Capture the cell that displays the provided text and extract its [X, Y] central coordinate. 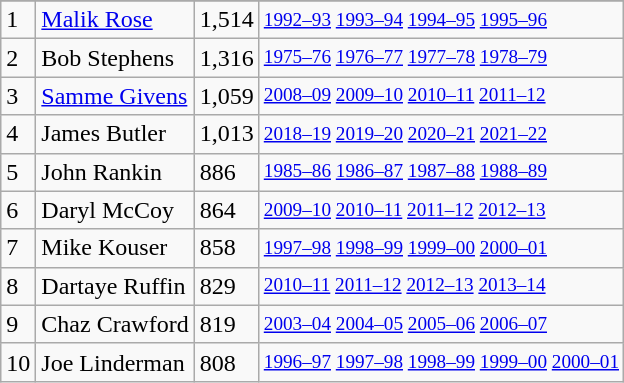
1,514 [226, 20]
John Rankin [115, 172]
Chaz Crawford [115, 324]
1985–86 1986–87 1987–88 1988–89 [441, 172]
2010–11 2011–12 2012–13 2013–14 [441, 286]
1997–98 1998–99 1999–00 2000–01 [441, 248]
1975–76 1976–77 1977–78 1978–79 [441, 58]
10 [18, 362]
9 [18, 324]
2009–10 2010–11 2011–12 2012–13 [441, 210]
1996–97 1997–98 1998–99 1999–00 2000–01 [441, 362]
James Butler [115, 134]
Samme Givens [115, 96]
2018–19 2019–20 2020–21 2021–22 [441, 134]
Malik Rose [115, 20]
1,013 [226, 134]
1992–93 1993–94 1994–95 1995–96 [441, 20]
1 [18, 20]
Joe Linderman [115, 362]
2 [18, 58]
858 [226, 248]
864 [226, 210]
1,316 [226, 58]
2008–09 2009–10 2010–11 2011–12 [441, 96]
1,059 [226, 96]
808 [226, 362]
3 [18, 96]
6 [18, 210]
2003–04 2004–05 2005–06 2006–07 [441, 324]
8 [18, 286]
5 [18, 172]
Dartaye Ruffin [115, 286]
7 [18, 248]
Daryl McCoy [115, 210]
Bob Stephens [115, 58]
829 [226, 286]
886 [226, 172]
Mike Kouser [115, 248]
4 [18, 134]
819 [226, 324]
